Locate the cell with the specified text and output its [X, Y] center coordinate. 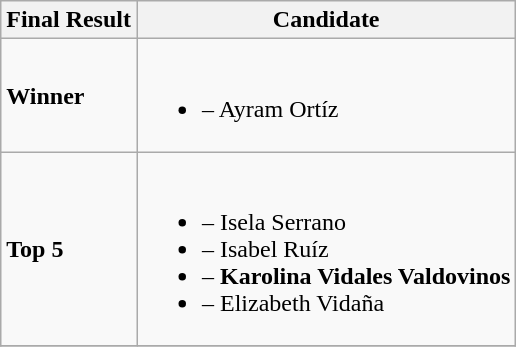
Top 5 [69, 249]
Winner [69, 96]
– Isela Serrano – Isabel Ruíz – Karolina Vidales Valdovinos – Elizabeth Vidaña [326, 249]
– Ayram Ortíz [326, 96]
Final Result [69, 20]
Candidate [326, 20]
